Output the (x, y) coordinate of the center of the cell containing the given text.  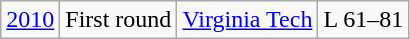
First round (118, 20)
Virginia Tech (248, 20)
2010 (30, 20)
L 61–81 (364, 20)
